Pinpoint the cell where the given text exists, returning its (x, y) midpoint coordinate. 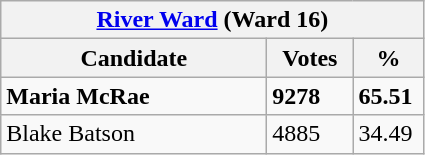
Votes (310, 58)
9278 (310, 96)
34.49 (388, 134)
Candidate (134, 58)
Blake Batson (134, 134)
% (388, 58)
Maria McRae (134, 96)
River Ward (Ward 16) (212, 20)
65.51 (388, 96)
4885 (310, 134)
